Provide the [X, Y] coordinate of the cell's center where the given text is located.  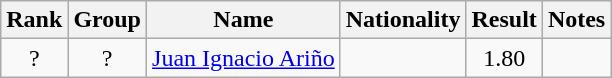
Group [108, 20]
Result [504, 20]
Nationality [403, 20]
Rank [34, 20]
Notes [576, 20]
Name [244, 20]
Juan Ignacio Ariño [244, 58]
1.80 [504, 58]
